Detect which cell encompasses the target text, then output its (x, y) center coordinate. 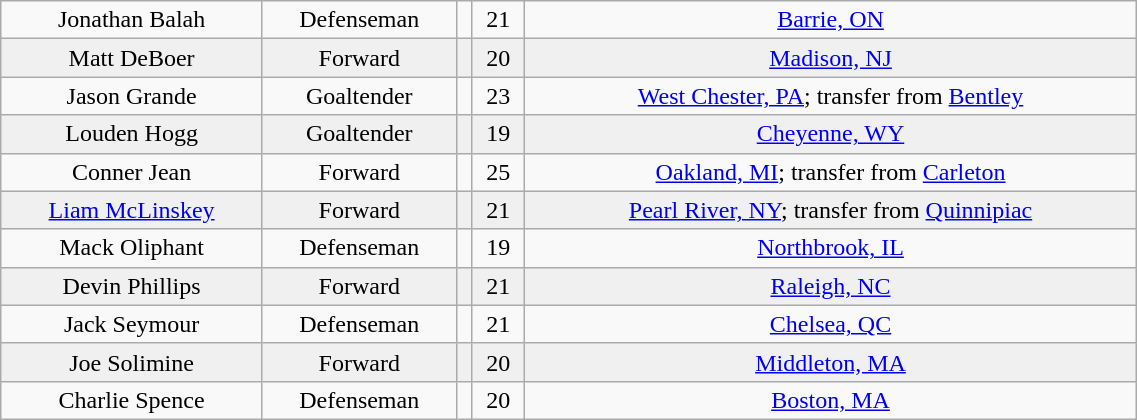
Liam McLinskey (132, 210)
West Chester, PA; transfer from Bentley (830, 96)
Jonathan Balah (132, 20)
Mack Oliphant (132, 248)
Matt DeBoer (132, 58)
Pearl River, NY; transfer from Quinnipiac (830, 210)
25 (498, 172)
Raleigh, NC (830, 286)
Middleton, MA (830, 362)
Devin Phillips (132, 286)
Conner Jean (132, 172)
Barrie, ON (830, 20)
23 (498, 96)
Charlie Spence (132, 400)
Chelsea, QC (830, 324)
Boston, MA (830, 400)
Louden Hogg (132, 134)
Jason Grande (132, 96)
Jack Seymour (132, 324)
Joe Solimine (132, 362)
Oakland, MI; transfer from Carleton (830, 172)
Madison, NJ (830, 58)
Northbrook, IL (830, 248)
Cheyenne, WY (830, 134)
